Search for the cell housing the specified text and yield its [X, Y] center coordinate. 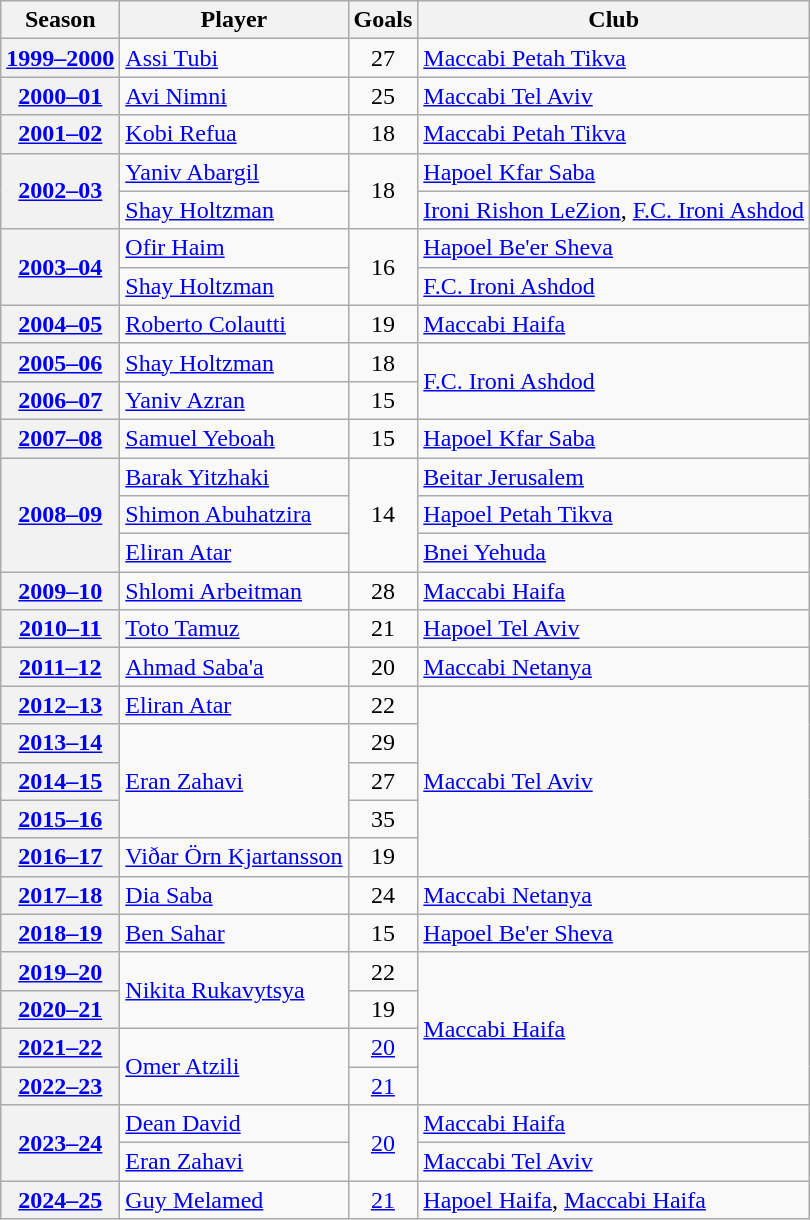
Barak Yitzhaki [234, 477]
Bnei Yehuda [614, 553]
2014–15 [60, 781]
Player [234, 20]
2013–14 [60, 743]
2023–24 [60, 1143]
Dean David [234, 1124]
2010–11 [60, 629]
2020–21 [60, 1009]
2000–01 [60, 96]
Yaniv Abargil [234, 172]
2024–25 [60, 1200]
Toto Tamuz [234, 629]
2021–22 [60, 1047]
Viðar Örn Kjartansson [234, 857]
Shlomi Arbeitman [234, 591]
Roberto Colautti [234, 324]
Ironi Rishon LeZion, F.C. Ironi Ashdod [614, 210]
Hapoel Tel Aviv [614, 629]
Season [60, 20]
24 [383, 895]
2018–19 [60, 933]
Hapoel Petah Tikva [614, 515]
Nikita Rukavytsya [234, 990]
Ofir Haim [234, 248]
2002–03 [60, 191]
2001–02 [60, 134]
Omer Atzili [234, 1066]
28 [383, 591]
Guy Melamed [234, 1200]
2009–10 [60, 591]
25 [383, 96]
2011–12 [60, 667]
Avi Nimni [234, 96]
Samuel Yeboah [234, 438]
Beitar Jerusalem [614, 477]
Ahmad Saba'a [234, 667]
Yaniv Azran [234, 400]
2017–18 [60, 895]
Hapoel Haifa, Maccabi Haifa [614, 1200]
2022–23 [60, 1085]
Goals [383, 20]
Ben Sahar [234, 933]
2005–06 [60, 362]
2008–09 [60, 515]
29 [383, 743]
Assi Tubi [234, 58]
35 [383, 819]
2006–07 [60, 400]
Shimon Abuhatzira [234, 515]
2012–13 [60, 705]
2019–20 [60, 971]
2015–16 [60, 819]
2007–08 [60, 438]
2016–17 [60, 857]
16 [383, 267]
1999–2000 [60, 58]
Kobi Refua [234, 134]
Club [614, 20]
2004–05 [60, 324]
14 [383, 515]
2003–04 [60, 267]
Dia Saba [234, 895]
